From the cell containing the given text, extract its center point as [x, y] coordinate. 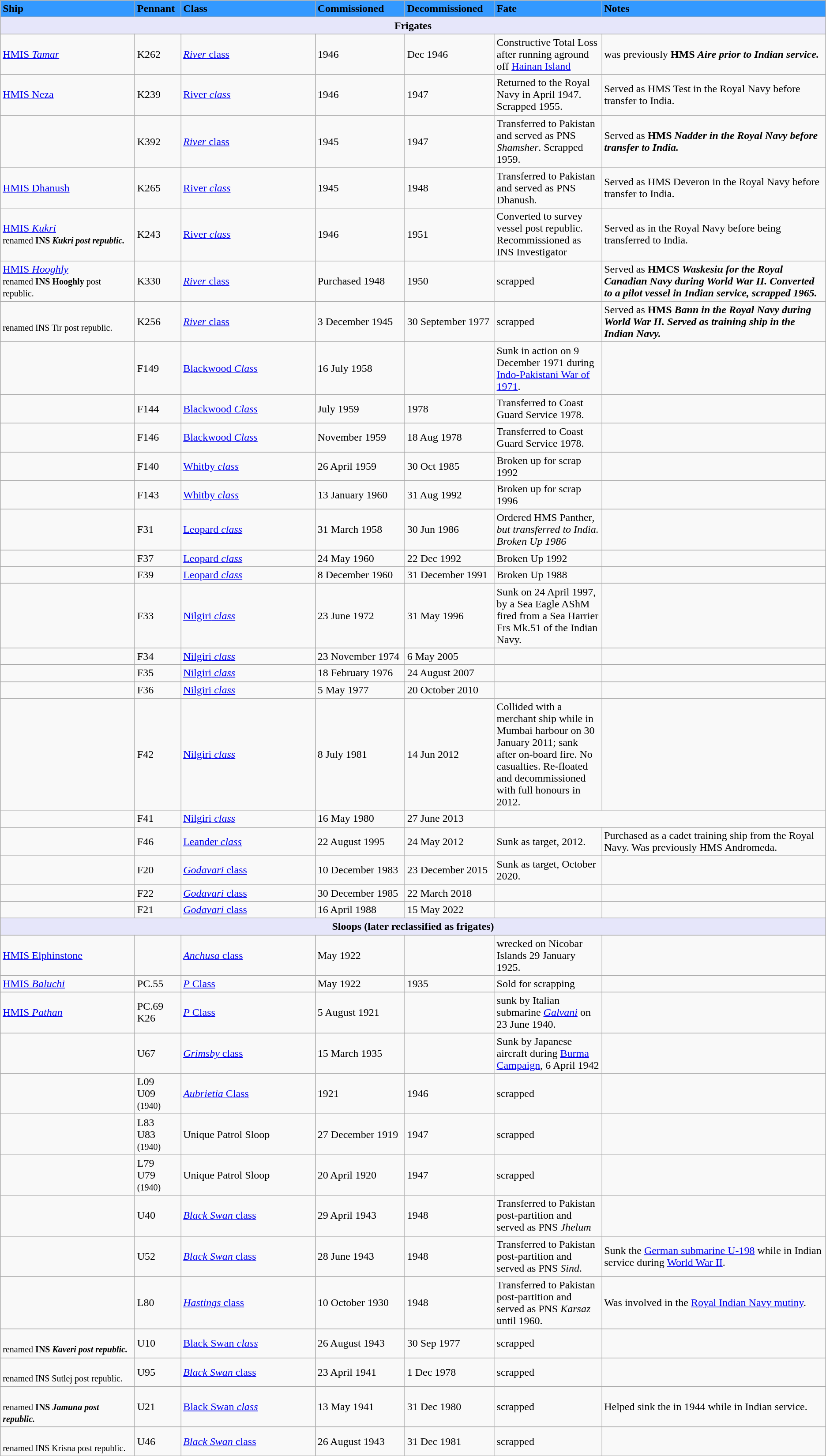
Broken Up 1988 [548, 575]
F140 [158, 466]
K392 [158, 141]
Converted to survey vessel post republic. Recommissioned as INS Investigator [548, 235]
U95 [158, 1372]
13 January 1960 [360, 495]
Served as HMS Bann in the Royal Navy during World War II. Served as training ship in the Indian Navy. [714, 322]
27 June 2013 [449, 819]
Pennant [158, 9]
HMIS Baluchi [68, 984]
Sunk as target, October 2020. [548, 870]
Sloops (later reclassified as frigates) [413, 926]
28 June 1943 [360, 1256]
U52 [158, 1256]
F146 [158, 438]
5 August 1921 [360, 1013]
K330 [158, 281]
renamed INS Sutlej post republic. [68, 1372]
F41 [158, 819]
Served as HMS Test in the Royal Navy before transfer to India. [714, 95]
Served as HMCS Waskesiu for the Royal Canadian Navy during World War II. Converted to a pilot vessel in Indian service, scrapped 1965. [714, 281]
Sunk as target, 2012. [548, 842]
F143 [158, 495]
K265 [158, 188]
Transferred to Pakistan and served as PNS Shamsher. Scrapped 1959. [548, 141]
Hastings class [248, 1303]
Commissioned [360, 9]
F34 [158, 656]
Decommissioned [449, 9]
PC.69K26 [158, 1013]
Transferred to Pakistan and served as PNS Dhanush. [548, 188]
30 Oct 1985 [449, 466]
Leander class [248, 842]
Constructive Total Loss after running aground off Hainan Island [548, 54]
F37 [158, 558]
July 1959 [360, 408]
L79 U79 (1940) [158, 1175]
10 December 1983 [360, 870]
PC.55 [158, 984]
Grimsby class [248, 1053]
Broken Up 1992 [548, 558]
1951 [449, 235]
renamed INS Kaveri post republic. [68, 1344]
13 May 1941 [360, 1407]
renamed INS Tir post republic. [68, 322]
L80 [158, 1303]
K239 [158, 95]
renamed INS Krisna post republic. [68, 1441]
Transferred to Pakistan post-partition and served as PNS Karsaz until 1960. [548, 1303]
15 March 1935 [360, 1053]
F149 [158, 368]
F144 [158, 408]
Broken up for scrap 1996 [548, 495]
Served as in the Royal Navy before being transferred to India. [714, 235]
29 April 1943 [360, 1216]
1 Dec 1978 [449, 1372]
Helped sink the in 1944 while in Indian service. [714, 1407]
Served as HMS Nadder in the Royal Navy before transfer to India. [714, 141]
F46 [158, 842]
1921 [360, 1094]
27 December 1919 [360, 1134]
30 September 1977 [449, 322]
18 Aug 1978 [449, 438]
1978 [449, 408]
Broken up for scrap 1992 [548, 466]
wrecked on Nicobar Islands 29 January 1925. [548, 955]
24 May 1960 [360, 558]
Sold for scrapping [548, 984]
F20 [158, 870]
F42 [158, 754]
Ordered HMS Panther, but transferred to India. Broken Up 1986 [548, 530]
30 Sep 1977 [449, 1344]
20 October 2010 [449, 690]
16 April 1988 [360, 910]
U67 [158, 1053]
F31 [158, 530]
Fate [548, 9]
was previously HMS Aire prior to Indian service. [714, 54]
F36 [158, 690]
F33 [158, 616]
23 November 1974 [360, 656]
L09 U09 (1940) [158, 1094]
U40 [158, 1216]
K262 [158, 54]
15 May 2022 [449, 910]
8 December 1960 [360, 575]
20 April 1920 [360, 1175]
Frigates [413, 26]
Served as HMS Deveron in the Royal Navy before transfer to India. [714, 188]
Ship [68, 9]
5 May 1977 [360, 690]
November 1959 [360, 438]
F39 [158, 575]
HMIS Kukrirenamed INS Kukri post republic. [68, 235]
sunk by Italian submarine Galvani on 23 June 1940. [548, 1013]
1935 [449, 984]
U46 [158, 1441]
31 Aug 1992 [449, 495]
31 May 1996 [449, 616]
23 December 2015 [449, 870]
24 August 2007 [449, 673]
30 Jun 1986 [449, 530]
10 October 1930 [360, 1303]
30 December 1985 [360, 893]
26 April 1959 [360, 466]
Aubrietia Class [248, 1094]
Sunk in action on 9 December 1971 during Indo-Pakistani War of 1971. [548, 368]
24 May 2012 [449, 842]
Transferred to Pakistan post-partition and served as PNS Sind. [548, 1256]
L83 U83 (1940) [158, 1134]
Purchased 1948 [360, 281]
K243 [158, 235]
HMIS Neza [68, 95]
HMIS Elphinstone [68, 955]
31 March 1958 [360, 530]
16 May 1980 [360, 819]
23 June 1972 [360, 616]
U10 [158, 1344]
Returned to the Royal Navy in April 1947. Scrapped 1955. [548, 95]
16 July 1958 [360, 368]
22 August 1995 [360, 842]
31 Dec 1980 [449, 1407]
Sunk by Japanese aircraft during Burma Campaign, 6 April 1942 [548, 1053]
renamed INS Jamuna post republic. [68, 1407]
Notes [714, 9]
HMIS Dhanush [68, 188]
Anchusa class [248, 955]
Dec 1946 [449, 54]
Purchased as a cadet training ship from the Royal Navy. Was previously HMS Andromeda. [714, 842]
HMIS Hooghlyrenamed INS Hooghly post republic. [68, 281]
Sunk on 24 April 1997, by a Sea Eagle AShM fired from a Sea Harrier Frs Mk.51 of the Indian Navy. [548, 616]
1950 [449, 281]
Sunk the German submarine U-198 while in Indian service during World War II. [714, 1256]
Class [248, 9]
Transferred to Pakistan post-partition and served as PNS Jhelum [548, 1216]
31 Dec 1981 [449, 1441]
22 March 2018 [449, 893]
3 December 1945 [360, 322]
F35 [158, 673]
F22 [158, 893]
22 Dec 1992 [449, 558]
31 December 1991 [449, 575]
K256 [158, 322]
23 April 1941 [360, 1372]
6 May 2005 [449, 656]
18 February 1976 [360, 673]
8 July 1981 [360, 754]
HMIS Pathan [68, 1013]
F21 [158, 910]
HMIS Tamar [68, 54]
Was involved in the Royal Indian Navy mutiny. [714, 1303]
U21 [158, 1407]
14 Jun 2012 [449, 754]
